Return [x, y] of the center of cell containing provided text 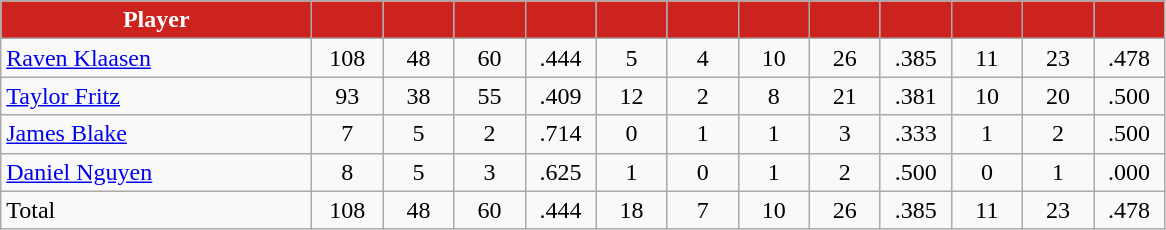
4 [702, 58]
55 [490, 96]
18 [632, 210]
20 [1058, 96]
12 [632, 96]
.625 [560, 172]
Total [156, 210]
James Blake [156, 134]
38 [418, 96]
Daniel Nguyen [156, 172]
Taylor Fritz [156, 96]
.714 [560, 134]
Raven Klaasen [156, 58]
.381 [916, 96]
21 [844, 96]
93 [348, 96]
.333 [916, 134]
Player [156, 20]
.000 [1130, 172]
.409 [560, 96]
